Output the [X, Y] coordinate of the center of the cell containing the given text.  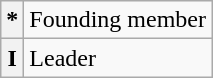
Leader [118, 58]
I [12, 58]
* [12, 20]
Founding member [118, 20]
